From the cell containing the given text, extract its center point as [x, y] coordinate. 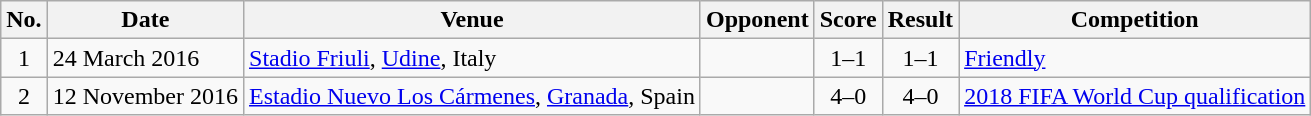
Friendly [1135, 58]
No. [24, 20]
Stadio Friuli, Udine, Italy [472, 58]
24 March 2016 [145, 58]
Score [848, 20]
Competition [1135, 20]
Opponent [757, 20]
2018 FIFA World Cup qualification [1135, 96]
12 November 2016 [145, 96]
Estadio Nuevo Los Cármenes, Granada, Spain [472, 96]
Venue [472, 20]
Date [145, 20]
Result [920, 20]
2 [24, 96]
1 [24, 58]
